Extract the [X, Y] coordinate from the center of the cell holding the provided text.  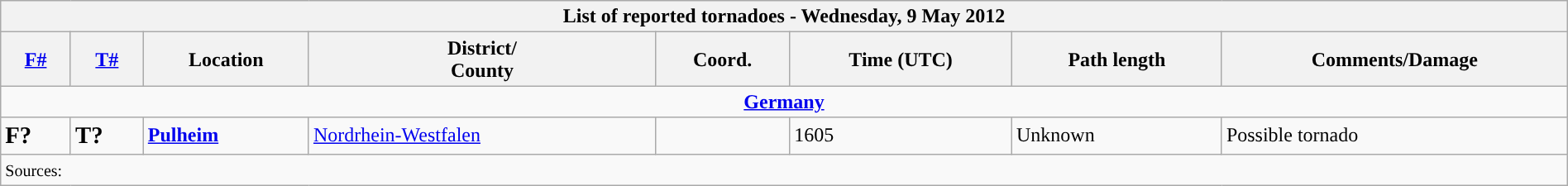
Coord. [723, 60]
F# [36, 60]
T# [107, 60]
Pulheim [226, 136]
Time (UTC) [901, 60]
Location [226, 60]
1605 [901, 136]
F? [36, 136]
Nordrhein-Westfalen [481, 136]
T? [107, 136]
List of reported tornadoes - Wednesday, 9 May 2012 [784, 17]
Sources: [784, 169]
District/County [481, 60]
Path length [1116, 60]
Comments/Damage [1394, 60]
Possible tornado [1394, 136]
Unknown [1116, 136]
Germany [784, 102]
